Return (x, y) of the center of cell containing provided text 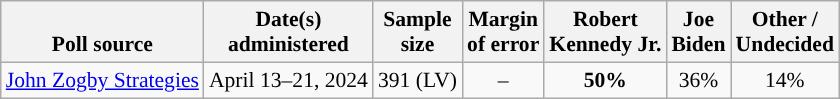
RobertKennedy Jr. (605, 32)
Date(s)administered (288, 32)
John Zogby Strategies (102, 80)
– (503, 80)
Other /Undecided (784, 32)
50% (605, 80)
14% (784, 80)
Poll source (102, 32)
April 13–21, 2024 (288, 80)
JoeBiden (698, 32)
Marginof error (503, 32)
Samplesize (418, 32)
36% (698, 80)
391 (LV) (418, 80)
